Identify which cell holds the provided text, then report its [X, Y] central coordinate. 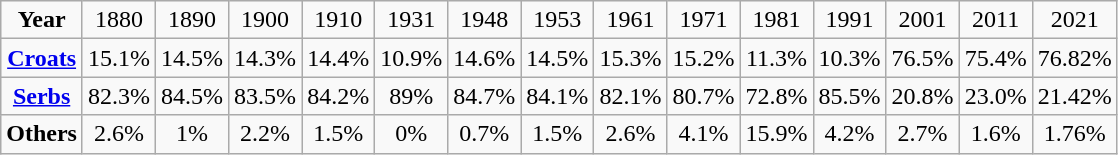
2.2% [266, 134]
1961 [630, 20]
Serbs [42, 96]
1890 [192, 20]
23.0% [996, 96]
82.3% [118, 96]
84.1% [558, 96]
89% [412, 96]
14.6% [484, 58]
11.3% [776, 58]
10.3% [850, 58]
15.9% [776, 134]
1948 [484, 20]
83.5% [266, 96]
10.9% [412, 58]
1991 [850, 20]
1900 [266, 20]
85.5% [850, 96]
2011 [996, 20]
84.7% [484, 96]
1880 [118, 20]
1971 [704, 20]
14.3% [266, 58]
1953 [558, 20]
84.2% [338, 96]
1.76% [1074, 134]
76.82% [1074, 58]
Year [42, 20]
1981 [776, 20]
82.1% [630, 96]
80.7% [704, 96]
15.2% [704, 58]
15.1% [118, 58]
2021 [1074, 20]
4.1% [704, 134]
20.8% [922, 96]
14.4% [338, 58]
Others [42, 134]
Croats [42, 58]
15.3% [630, 58]
1.6% [996, 134]
76.5% [922, 58]
1931 [412, 20]
2.7% [922, 134]
21.42% [1074, 96]
84.5% [192, 96]
75.4% [996, 58]
4.2% [850, 134]
2001 [922, 20]
1910 [338, 20]
1% [192, 134]
0.7% [484, 134]
72.8% [776, 96]
0% [412, 134]
